Detect which cell encompasses the target text, then output its [X, Y] center coordinate. 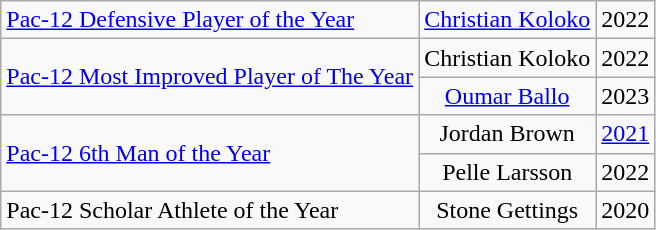
Pac-12 Defensive Player of the Year [210, 20]
Stone Gettings [508, 210]
2021 [626, 134]
2023 [626, 96]
Oumar Ballo [508, 96]
2020 [626, 210]
Pelle Larsson [508, 172]
Pac-12 Scholar Athlete of the Year [210, 210]
Pac-12 Most Improved Player of The Year [210, 77]
Pac-12 6th Man of the Year [210, 153]
Jordan Brown [508, 134]
